Determine the (x, y) coordinate at the center of the cell enclosing the given text.  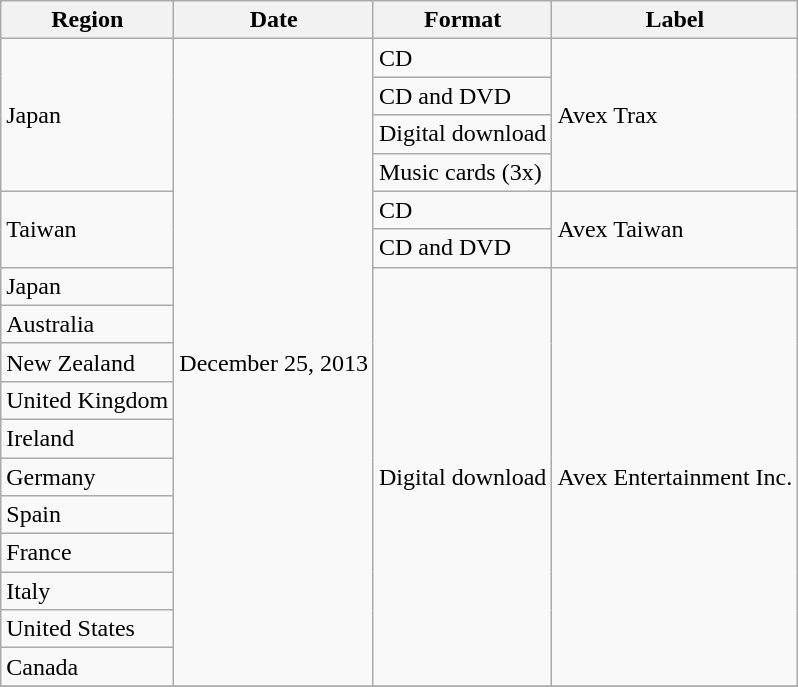
France (88, 553)
Canada (88, 667)
Region (88, 20)
United Kingdom (88, 400)
Avex Trax (675, 115)
Label (675, 20)
Taiwan (88, 229)
Australia (88, 324)
December 25, 2013 (274, 362)
Italy (88, 591)
Germany (88, 477)
United States (88, 629)
New Zealand (88, 362)
Avex Taiwan (675, 229)
Date (274, 20)
Ireland (88, 438)
Avex Entertainment Inc. (675, 476)
Music cards (3x) (462, 172)
Format (462, 20)
Spain (88, 515)
